Identify which cell holds the provided text, then report its [X, Y] central coordinate. 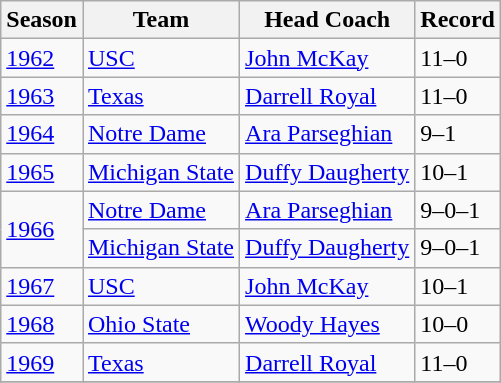
Head Coach [328, 20]
1964 [42, 134]
Team [160, 20]
1968 [42, 324]
1965 [42, 172]
1967 [42, 286]
Ohio State [160, 324]
1962 [42, 58]
1963 [42, 96]
Woody Hayes [328, 324]
Season [42, 20]
1969 [42, 362]
10–0 [458, 324]
1966 [42, 229]
9–1 [458, 134]
Record [458, 20]
